Return the [x, y] coordinate for the center point of the cell that contains the specified text.  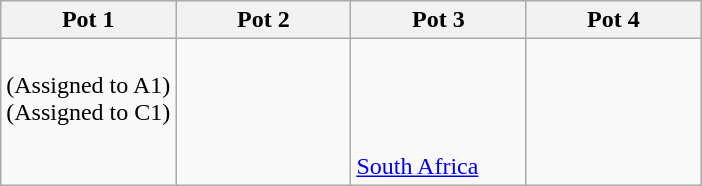
(Assigned to A1) (Assigned to C1) [88, 112]
Pot 3 [438, 20]
Pot 2 [264, 20]
Pot 1 [88, 20]
Pot 4 [614, 20]
South Africa [438, 112]
